Find where the given text appears and provide that cell's center as (X, Y) coordinate. 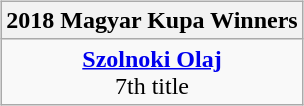
2018 Magyar Kupa Winners (152, 20)
Szolnoki Olaj7th title (152, 72)
